For the text-containing cell, return its midpoint in [x, y] coordinate format. 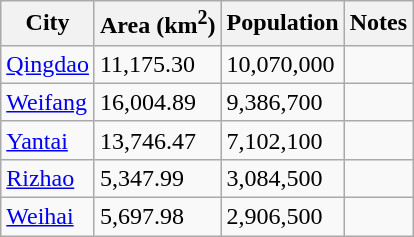
16,004.89 [158, 102]
Rizhao [48, 178]
Weihai [48, 217]
7,102,100 [282, 140]
Yantai [48, 140]
11,175.30 [158, 64]
Weifang [48, 102]
City [48, 24]
9,386,700 [282, 102]
Area (km2) [158, 24]
5,347.99 [158, 178]
10,070,000 [282, 64]
2,906,500 [282, 217]
13,746.47 [158, 140]
Qingdao [48, 64]
Population [282, 24]
3,084,500 [282, 178]
5,697.98 [158, 217]
Notes [378, 24]
